Extract the [X, Y] coordinate from the center of the cell holding the provided text.  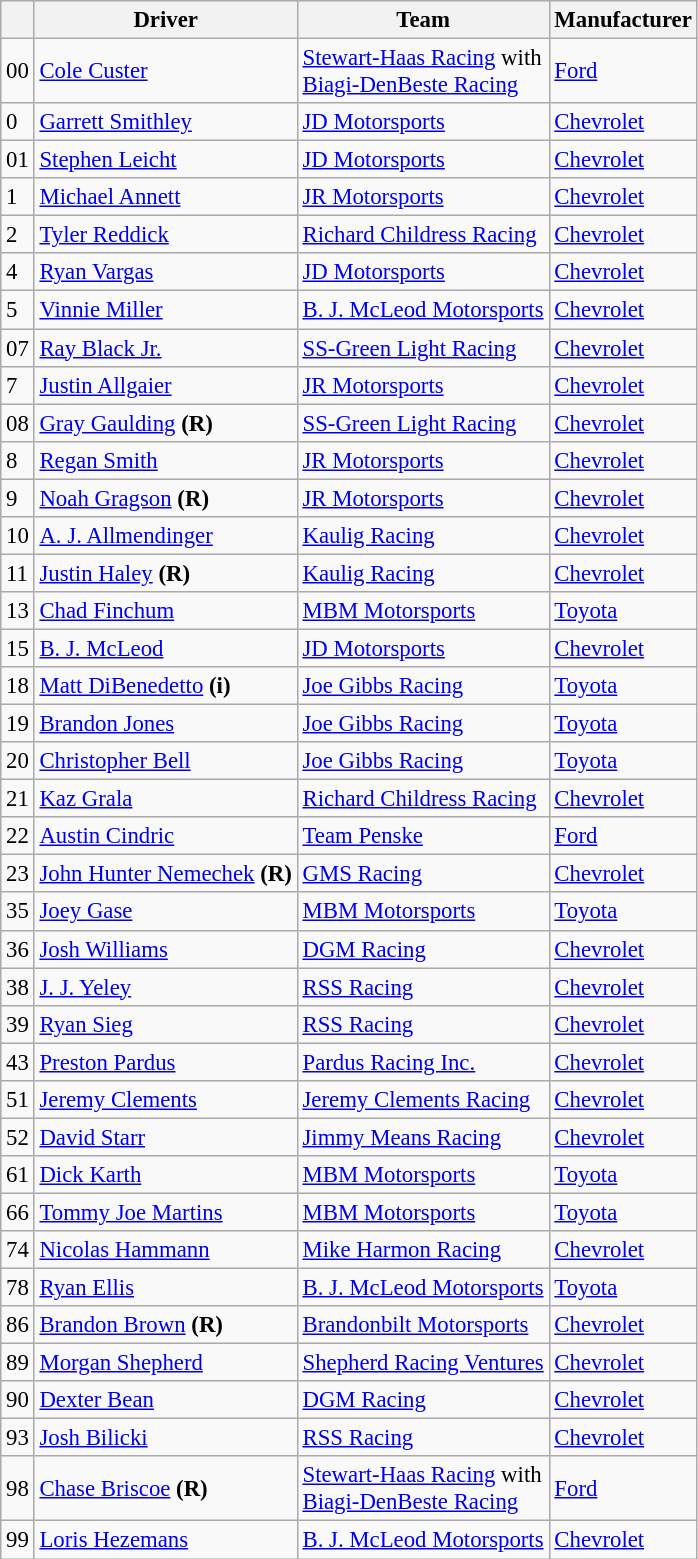
52 [18, 1137]
Regan Smith [166, 460]
15 [18, 648]
Mike Harmon Racing [423, 1250]
08 [18, 423]
Garrett Smithley [166, 122]
13 [18, 611]
GMS Racing [423, 874]
01 [18, 160]
Pardus Racing Inc. [423, 1062]
22 [18, 836]
7 [18, 385]
61 [18, 1175]
Matt DiBenedetto (i) [166, 686]
18 [18, 686]
Gray Gaulding (R) [166, 423]
A. J. Allmendinger [166, 536]
74 [18, 1250]
Preston Pardus [166, 1062]
Driver [166, 20]
David Starr [166, 1137]
Morgan Shepherd [166, 1363]
Brandonbilt Motorsports [423, 1325]
Ryan Vargas [166, 273]
Tommy Joe Martins [166, 1212]
0 [18, 122]
Ryan Sieg [166, 1024]
Joey Gase [166, 912]
Brandon Jones [166, 724]
Ryan Ellis [166, 1288]
5 [18, 310]
19 [18, 724]
John Hunter Nemechek (R) [166, 874]
23 [18, 874]
Dick Karth [166, 1175]
8 [18, 460]
89 [18, 1363]
Team [423, 20]
Christopher Bell [166, 761]
B. J. McLeod [166, 648]
Team Penske [423, 836]
Vinnie Miller [166, 310]
11 [18, 573]
Stephen Leicht [166, 160]
2 [18, 235]
90 [18, 1400]
Loris Hezemans [166, 1540]
Josh Bilicki [166, 1438]
Josh Williams [166, 949]
38 [18, 987]
39 [18, 1024]
Chase Briscoe (R) [166, 1488]
86 [18, 1325]
Austin Cindric [166, 836]
Chad Finchum [166, 611]
Dexter Bean [166, 1400]
Jimmy Means Racing [423, 1137]
Manufacturer [623, 20]
93 [18, 1438]
07 [18, 348]
1 [18, 197]
36 [18, 949]
10 [18, 536]
Noah Gragson (R) [166, 498]
J. J. Yeley [166, 987]
51 [18, 1100]
Cole Custer [166, 72]
Nicolas Hammann [166, 1250]
Justin Allgaier [166, 385]
35 [18, 912]
66 [18, 1212]
Jeremy Clements Racing [423, 1100]
43 [18, 1062]
9 [18, 498]
21 [18, 799]
00 [18, 72]
Tyler Reddick [166, 235]
Justin Haley (R) [166, 573]
4 [18, 273]
98 [18, 1488]
20 [18, 761]
78 [18, 1288]
Michael Annett [166, 197]
Jeremy Clements [166, 1100]
Ray Black Jr. [166, 348]
99 [18, 1540]
Shepherd Racing Ventures [423, 1363]
Kaz Grala [166, 799]
Brandon Brown (R) [166, 1325]
